Locate the cell with the specified text and output its [x, y] center coordinate. 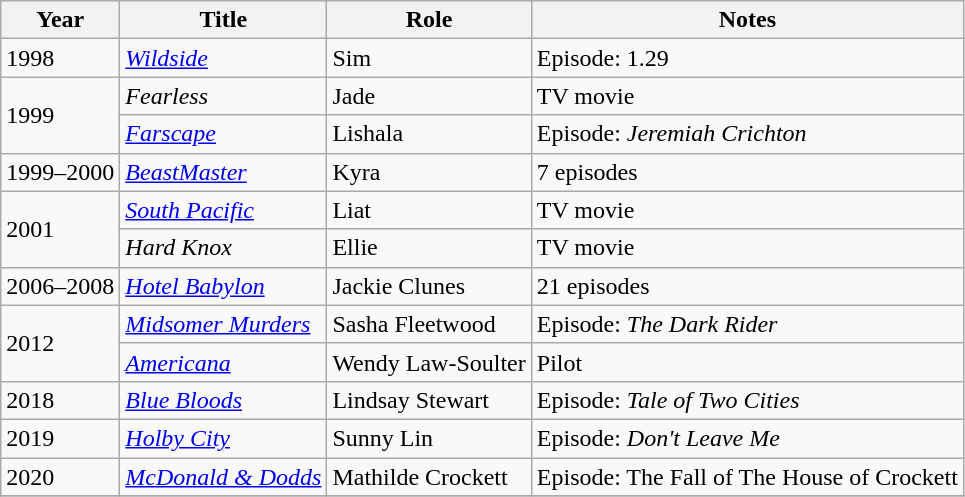
Wendy Law-Soulter [429, 362]
2001 [60, 229]
McDonald & Dodds [224, 477]
2006–2008 [60, 286]
Farscape [224, 134]
Episode: 1.29 [747, 58]
1999 [60, 115]
Notes [747, 20]
Title [224, 20]
21 episodes [747, 286]
Holby City [224, 438]
Kyra [429, 172]
Pilot [747, 362]
Midsomer Murders [224, 324]
Fearless [224, 96]
2018 [60, 400]
Episode: Tale of Two Cities [747, 400]
Role [429, 20]
Lishala [429, 134]
Hotel Babylon [224, 286]
Liat [429, 210]
Sunny Lin [429, 438]
Hard Knox [224, 248]
2020 [60, 477]
2019 [60, 438]
Blue Bloods [224, 400]
2012 [60, 343]
BeastMaster [224, 172]
Sim [429, 58]
Episode: The Fall of The House of Crockett [747, 477]
Americana [224, 362]
1998 [60, 58]
Ellie [429, 248]
Year [60, 20]
Jade [429, 96]
South Pacific [224, 210]
Episode: The Dark Rider [747, 324]
Jackie Clunes [429, 286]
Lindsay Stewart [429, 400]
Episode: Don't Leave Me [747, 438]
7 episodes [747, 172]
Episode: Jeremiah Crichton [747, 134]
Sasha Fleetwood [429, 324]
Wildside [224, 58]
1999–2000 [60, 172]
Mathilde Crockett [429, 477]
